Extract the [X, Y] coordinate from the center of the cell holding the provided text.  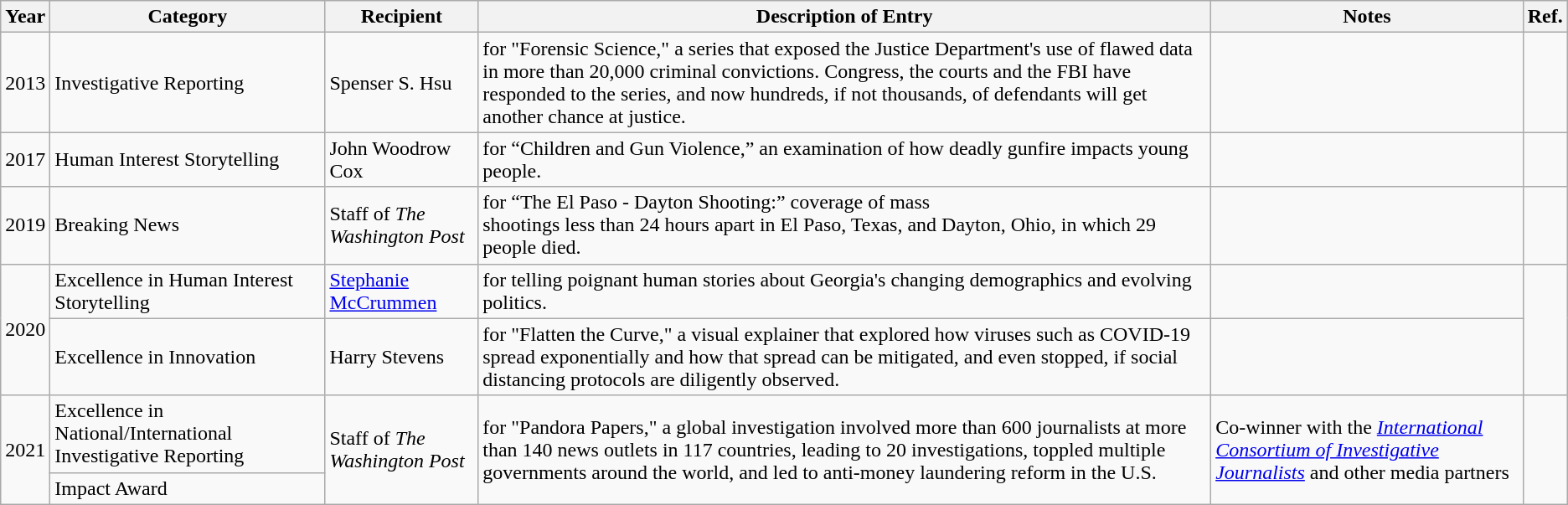
2017 [25, 159]
Excellence in Innovation [188, 357]
Breaking News [188, 225]
2020 [25, 330]
Impact Award [188, 488]
Notes [1367, 17]
Excellence in Human Interest Storytelling [188, 291]
Ref. [1545, 17]
for “The El Paso - Dayton Shooting:” coverage of massshootings less than 24 hours apart in El Paso, Texas, and Dayton, Ohio, in which 29 people died. [844, 225]
for telling poignant human stories about Georgia's changing demographics and evolving politics. [844, 291]
Excellence in National/International Investigative Reporting [188, 434]
Category [188, 17]
John Woodrow Cox [402, 159]
Year [25, 17]
Investigative Reporting [188, 82]
Stephanie McCrummen [402, 291]
Description of Entry [844, 17]
2019 [25, 225]
2021 [25, 450]
2013 [25, 82]
Human Interest Storytelling [188, 159]
Recipient [402, 17]
Spenser S. Hsu [402, 82]
Harry Stevens [402, 357]
for “Children and Gun Violence,” an examination of how deadly gunfire impacts young people. [844, 159]
Co-winner with the International Consortium of Investigative Journalists and other media partners [1367, 450]
